Scan for the cell matching the given text and deliver its [x, y] coordinate at center. 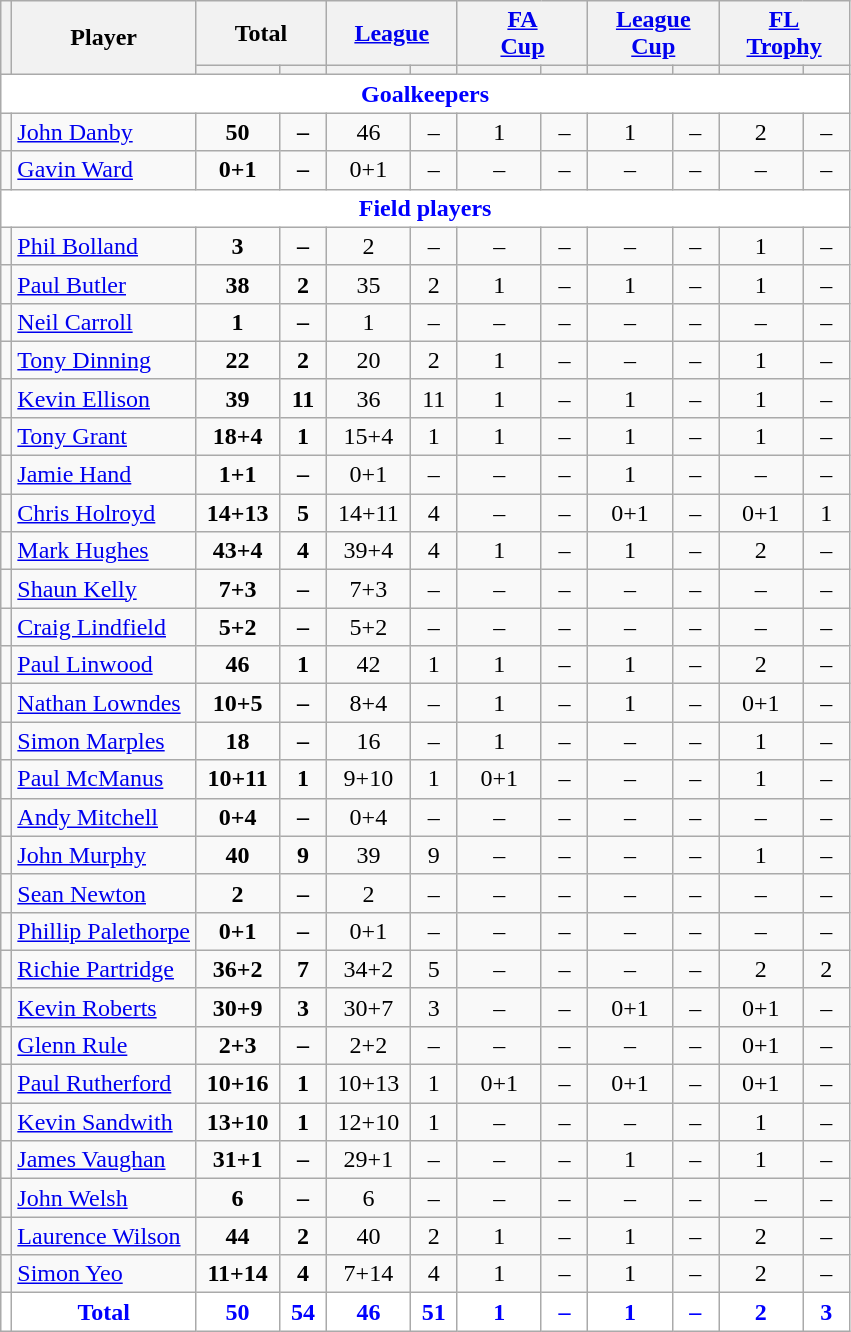
38 [238, 284]
43+4 [238, 551]
10+5 [238, 703]
Player [104, 38]
Phillip Palethorpe [104, 931]
11+14 [238, 1274]
30+7 [368, 1007]
2+2 [368, 1046]
Richie Partridge [104, 969]
12+10 [368, 1122]
18+4 [238, 437]
John Welsh [104, 1198]
31+1 [238, 1160]
Kevin Roberts [104, 1007]
Tony Grant [104, 437]
29+1 [368, 1160]
22 [238, 360]
42 [368, 665]
13+10 [238, 1122]
Simon Marples [104, 741]
Jamie Hand [104, 475]
Paul Butler [104, 284]
League [392, 34]
Field players [426, 208]
34+2 [368, 969]
7+14 [368, 1274]
Sean Newton [104, 893]
Shaun Kelly [104, 589]
36 [368, 398]
James Vaughan [104, 1160]
FLTrophy [784, 34]
20 [368, 360]
Laurence Wilson [104, 1236]
Paul Rutherford [104, 1084]
Chris Holroyd [104, 513]
10+11 [238, 779]
16 [368, 741]
Gavin Ward [104, 170]
10+13 [368, 1084]
Simon Yeo [104, 1274]
Phil Bolland [104, 246]
Paul Linwood [104, 665]
36+2 [238, 969]
30+9 [238, 1007]
Neil Carroll [104, 322]
John Murphy [104, 855]
Craig Lindfield [104, 627]
51 [434, 1312]
15+4 [368, 437]
Nathan Lowndes [104, 703]
7 [304, 969]
54 [304, 1312]
14+13 [238, 513]
2+3 [238, 1046]
Andy Mitchell [104, 817]
Tony Dinning [104, 360]
18 [238, 741]
FACup [522, 34]
8+4 [368, 703]
Goalkeepers [426, 94]
LeagueCup [654, 34]
Kevin Sandwith [104, 1122]
9+10 [368, 779]
10+16 [238, 1084]
Mark Hughes [104, 551]
Paul McManus [104, 779]
39+4 [368, 551]
1+1 [238, 475]
14+11 [368, 513]
Kevin Ellison [104, 398]
John Danby [104, 132]
44 [238, 1236]
35 [368, 284]
Glenn Rule [104, 1046]
